Output the (X, Y) coordinate of the center of the cell containing the given text.  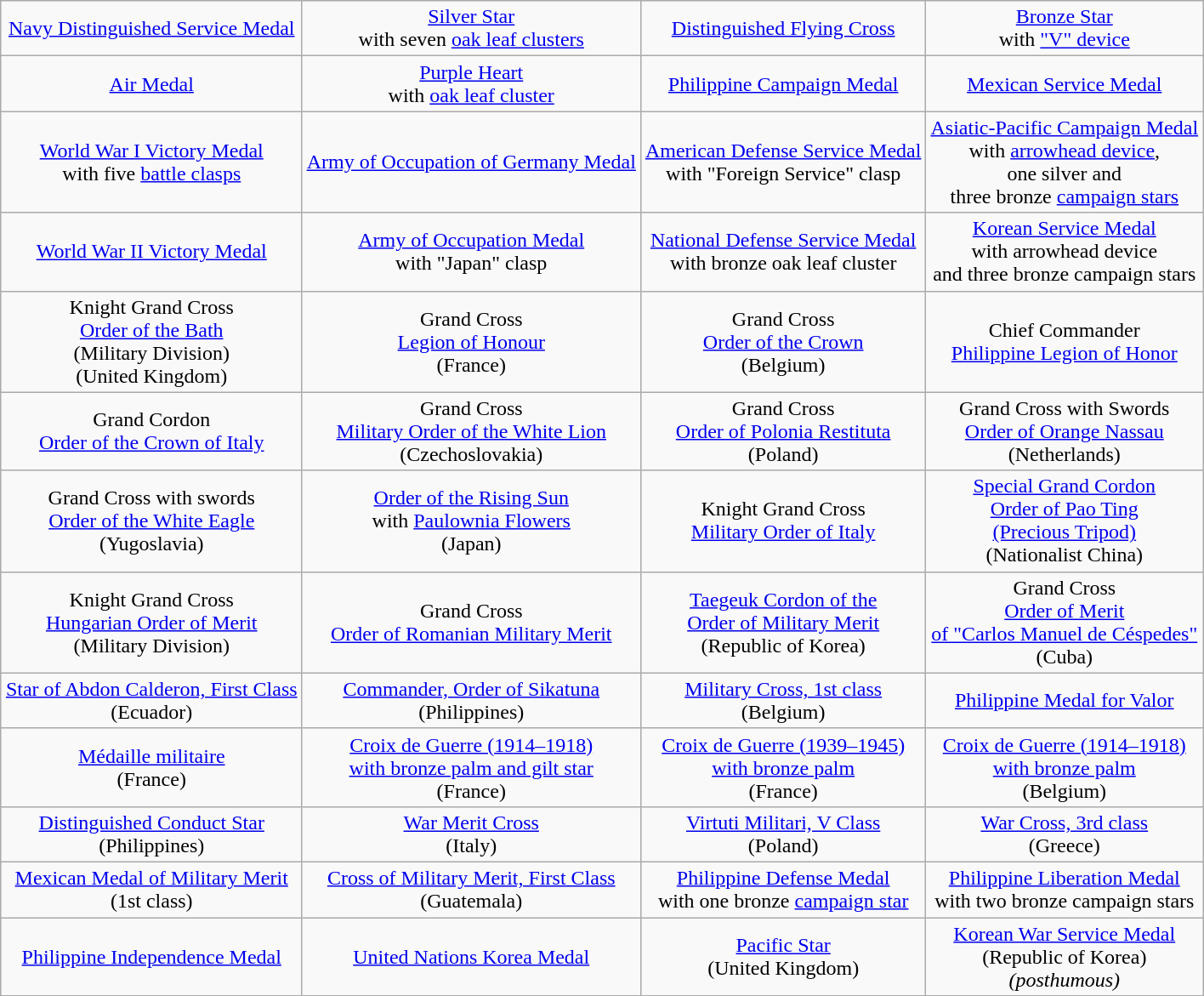
Philippine Campaign Medal (783, 83)
Purple Heartwith oak leaf cluster (471, 83)
Knight Grand CrossOrder of the Bath(Military Division)(United Kingdom) (151, 342)
Knight Grand CrossMilitary Order of Italy (783, 521)
Grand Cross with swordsOrder of the White Eagle(Yugoslavia) (151, 521)
World War II Victory Medal (151, 252)
Philippine Defense Medalwith one bronze campaign star (783, 890)
Distinguished Conduct Star(Philippines) (151, 834)
Grand CrossOrder of Merit of "Carlos Manuel de Céspedes"(Cuba) (1065, 623)
World War I Victory Medalwith five battle clasps (151, 162)
Army of Occupation of Germany Medal (471, 162)
Grand CrossOrder of Romanian Military Merit (471, 623)
Military Cross, 1st class(Belgium) (783, 701)
Bronze Starwith "V" device (1065, 29)
Korean Service Medalwith arrowhead device and three bronze campaign stars (1065, 252)
Navy Distinguished Service Medal (151, 29)
Médaille militaire(France) (151, 767)
Philippine Medal for Valor (1065, 701)
Virtuti Militari, V Class(Poland) (783, 834)
Knight Grand CrossHungarian Order of Merit (Military Division) (151, 623)
Grand CrossOrder of Polonia Restituta(Poland) (783, 431)
Grand CrossMilitary Order of the White Lion(Czechoslovakia) (471, 431)
Grand CordonOrder of the Crown of Italy (151, 431)
Chief CommanderPhilippine Legion of Honor (1065, 342)
American Defense Service Medalwith "Foreign Service" clasp (783, 162)
Korean War Service Medal(Republic of Korea)(posthumous) (1065, 956)
Mexican Service Medal (1065, 83)
Air Medal (151, 83)
Asiatic-Pacific Campaign Medalwith arrowhead device,one silver and three bronze campaign stars (1065, 162)
Philippine Liberation Medalwith two bronze campaign stars (1065, 890)
Croix de Guerre (1914–1918) with bronze palm and gilt star(France) (471, 767)
Order of the Rising Sun with Paulownia Flowers(Japan) (471, 521)
Grand Cross with SwordsOrder of Orange Nassau(Netherlands) (1065, 431)
United Nations Korea Medal (471, 956)
Cross of Military Merit, First Class (Guatemala) (471, 890)
Special Grand Cordon Order of Pao Ting (Precious Tripod)(Nationalist China) (1065, 521)
Star of Abdon Calderon, First Class (Ecuador) (151, 701)
Commander, Order of Sikatuna (Philippines) (471, 701)
Grand CrossLegion of Honour (France) (471, 342)
Taegeuk Cordon of the Order of Military Merit (Republic of Korea) (783, 623)
Pacific Star(United Kingdom) (783, 956)
War Merit Cross(Italy) (471, 834)
National Defense Service Medalwith bronze oak leaf cluster (783, 252)
Distinguished Flying Cross (783, 29)
War Cross, 3rd class(Greece) (1065, 834)
Silver Starwith seven oak leaf clusters (471, 29)
Army of Occupation Medalwith "Japan" clasp (471, 252)
Philippine Independence Medal (151, 956)
Grand CrossOrder of the Crown (Belgium) (783, 342)
Croix de Guerre (1939–1945) with bronze palm(France) (783, 767)
Mexican Medal of Military Merit(1st class) (151, 890)
Croix de Guerre (1914–1918) with bronze palm(Belgium) (1065, 767)
